Detect which cell encompasses the target text, then output its [x, y] center coordinate. 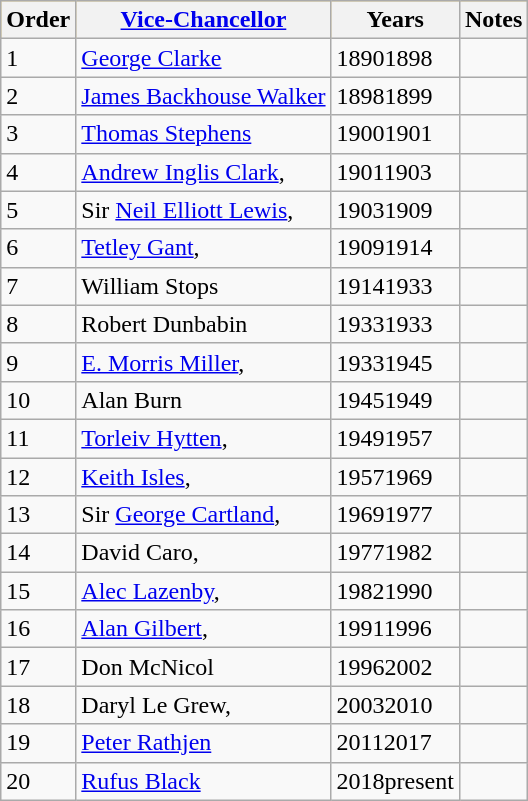
19141933 [395, 286]
13 [38, 515]
9 [38, 362]
Torleiv Hytten, [204, 438]
15 [38, 591]
Sir Neil Elliott Lewis, [204, 210]
Alec Lazenby, [204, 591]
19771982 [395, 553]
7 [38, 286]
11 [38, 438]
14 [38, 553]
Vice-Chancellor [204, 20]
Don McNicol [204, 667]
18981899 [395, 96]
19 [38, 743]
Rufus Black [204, 781]
8 [38, 324]
19491957 [395, 438]
19091914 [395, 248]
6 [38, 248]
19962002 [395, 667]
Tetley Gant, [204, 248]
Notes [493, 20]
19571969 [395, 477]
19691977 [395, 515]
19911996 [395, 629]
Keith Isles, [204, 477]
20 [38, 781]
Sir George Cartland, [204, 515]
Peter Rathjen [204, 743]
Daryl Le Grew, [204, 705]
Robert Dunbabin [204, 324]
18 [38, 705]
10 [38, 400]
17 [38, 667]
2 [38, 96]
Andrew Inglis Clark, [204, 172]
19001901 [395, 134]
20112017 [395, 743]
2018present [395, 781]
5 [38, 210]
19331945 [395, 362]
William Stops [204, 286]
Alan Burn [204, 400]
18901898 [395, 58]
19011903 [395, 172]
19821990 [395, 591]
3 [38, 134]
12 [38, 477]
David Caro, [204, 553]
4 [38, 172]
Years [395, 20]
Alan Gilbert, [204, 629]
16 [38, 629]
19451949 [395, 400]
19031909 [395, 210]
20032010 [395, 705]
19331933 [395, 324]
George Clarke [204, 58]
E. Morris Miller, [204, 362]
Thomas Stephens [204, 134]
Order [38, 20]
1 [38, 58]
James Backhouse Walker [204, 96]
